Output the [X, Y] coordinate of the center of the cell containing the given text.  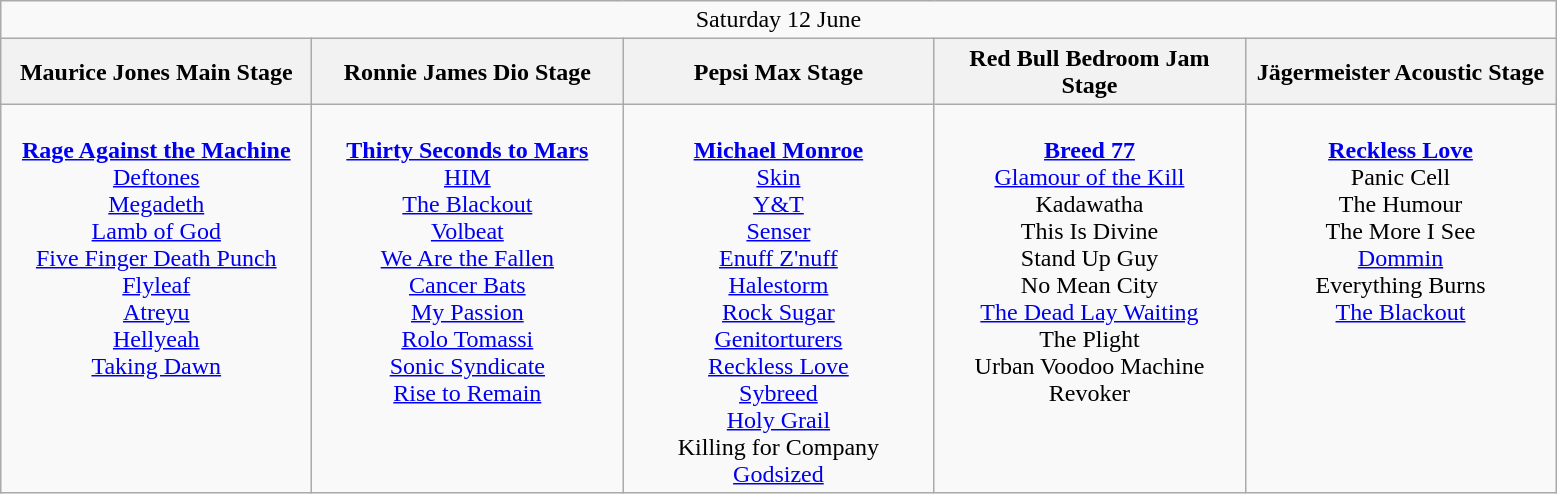
Pepsi Max Stage [778, 72]
Reckless Love Panic Cell The Humour The More I See Dommin Everything Burns The Blackout [1400, 298]
Breed 77 Glamour of the Kill Kadawatha This Is Divine Stand Up Guy No Mean City The Dead Lay Waiting The Plight Urban Voodoo Machine Revoker [1090, 298]
Ronnie James Dio Stage [468, 72]
Thirty Seconds to Mars HIM The Blackout Volbeat We Are the Fallen Cancer Bats My Passion Rolo Tomassi Sonic Syndicate Rise to Remain [468, 298]
Jägermeister Acoustic Stage [1400, 72]
Maurice Jones Main Stage [156, 72]
Rage Against the Machine Deftones Megadeth Lamb of God Five Finger Death Punch Flyleaf Atreyu Hellyeah Taking Dawn [156, 298]
Saturday 12 June [778, 20]
Red Bull Bedroom Jam Stage [1090, 72]
Michael Monroe Skin Y&T Senser Enuff Z'nuff Halestorm Rock Sugar Genitorturers Reckless Love Sybreed Holy Grail Killing for Company Godsized [778, 298]
